Search for the cell housing the specified text and yield its (x, y) center coordinate. 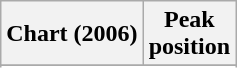
Chart (2006) (72, 34)
Peakposition (189, 34)
